Detect which cell encompasses the target text, then output its [x, y] center coordinate. 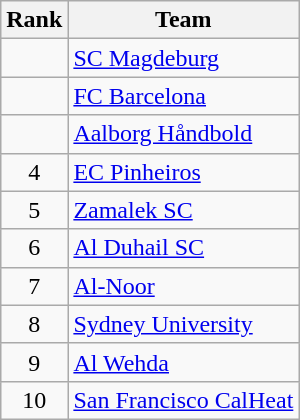
Zamalek SC [184, 210]
Aalborg Håndbold [184, 134]
Al-Noor [184, 286]
FC Barcelona [184, 96]
Rank [34, 20]
8 [34, 324]
Sydney University [184, 324]
Team [184, 20]
9 [34, 362]
Al Duhail SC [184, 248]
4 [34, 172]
Al Wehda [184, 362]
San Francisco CalHeat [184, 400]
6 [34, 248]
7 [34, 286]
10 [34, 400]
EC Pinheiros [184, 172]
SC Magdeburg [184, 58]
5 [34, 210]
